Pinpoint the cell where the given text exists, returning its (x, y) midpoint coordinate. 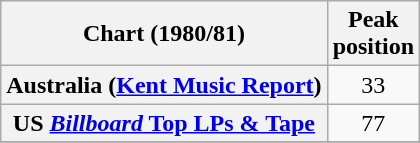
Australia (Kent Music Report) (164, 85)
Chart (1980/81) (164, 34)
US Billboard Top LPs & Tape (164, 123)
Peak position (373, 34)
77 (373, 123)
33 (373, 85)
